For the text-containing cell, return its midpoint in (X, Y) coordinate format. 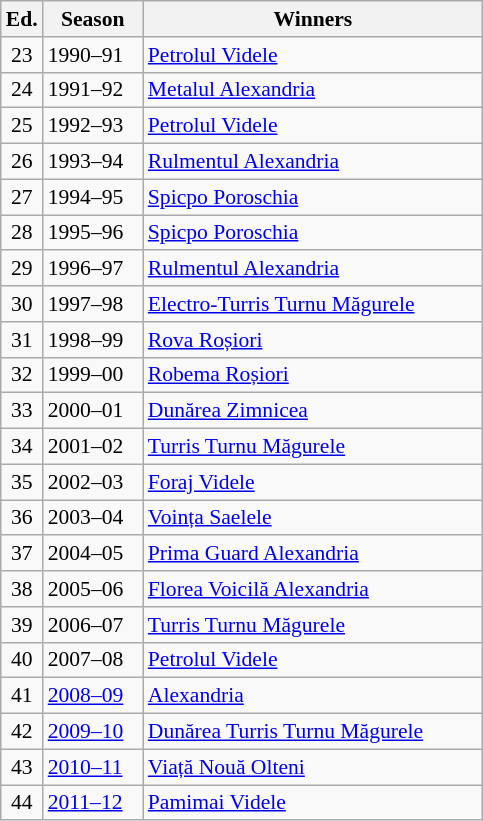
1997–98 (93, 304)
37 (22, 554)
25 (22, 126)
40 (22, 660)
Prima Guard Alexandria (313, 554)
2006–07 (93, 625)
2001–02 (93, 447)
29 (22, 269)
28 (22, 233)
24 (22, 90)
Metalul Alexandria (313, 90)
34 (22, 447)
Ed. (22, 19)
1994–95 (93, 197)
27 (22, 197)
2009–10 (93, 732)
35 (22, 482)
32 (22, 375)
38 (22, 589)
Winners (313, 19)
33 (22, 411)
1999–00 (93, 375)
2000–01 (93, 411)
Robema Roșiori (313, 375)
1995–96 (93, 233)
1993–94 (93, 162)
Florea Voicilă Alexandria (313, 589)
23 (22, 55)
1990–91 (93, 55)
31 (22, 340)
Electro-Turris Turnu Măgurele (313, 304)
39 (22, 625)
2004–05 (93, 554)
Foraj Videle (313, 482)
2005–06 (93, 589)
1991–92 (93, 90)
41 (22, 696)
Dunărea Turris Turnu Măgurele (313, 732)
Alexandria (313, 696)
2002–03 (93, 482)
42 (22, 732)
2008–09 (93, 696)
36 (22, 518)
44 (22, 803)
Dunărea Zimnicea (313, 411)
1992–93 (93, 126)
2011–12 (93, 803)
Voința Saelele (313, 518)
2010–11 (93, 767)
26 (22, 162)
Pamimai Videle (313, 803)
Rova Roșiori (313, 340)
Season (93, 19)
2003–04 (93, 518)
43 (22, 767)
30 (22, 304)
Viață Nouă Olteni (313, 767)
2007–08 (93, 660)
1998–99 (93, 340)
1996–97 (93, 269)
